Identify which cell holds the provided text, then report its (x, y) central coordinate. 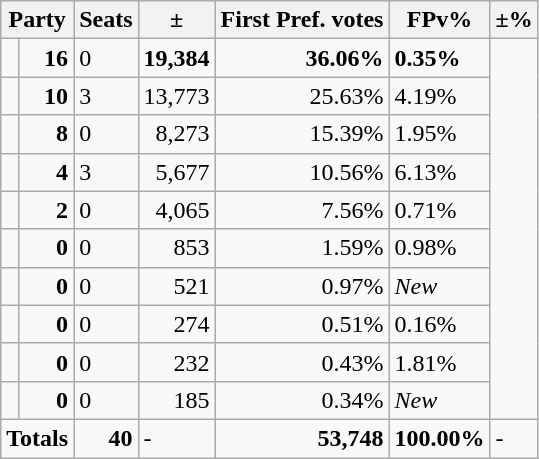
521 (176, 286)
10.56% (302, 172)
1.81% (440, 362)
185 (176, 400)
±% (514, 20)
0.98% (440, 248)
5,677 (176, 172)
8,273 (176, 134)
0.71% (440, 210)
6.13% (440, 172)
0.51% (302, 324)
0.97% (302, 286)
4.19% (440, 96)
Party (38, 20)
Totals (38, 438)
7.56% (302, 210)
25.63% (302, 96)
13,773 (176, 96)
53,748 (302, 438)
First Pref. votes (302, 20)
0.34% (302, 400)
16 (46, 58)
1.95% (440, 134)
232 (176, 362)
Seats (106, 20)
4 (46, 172)
274 (176, 324)
19,384 (176, 58)
100.00% (440, 438)
4,065 (176, 210)
1.59% (302, 248)
15.39% (302, 134)
36.06% (302, 58)
0.16% (440, 324)
8 (46, 134)
± (176, 20)
2 (46, 210)
FPv% (440, 20)
853 (176, 248)
0.35% (440, 58)
40 (106, 438)
10 (46, 96)
0.43% (302, 362)
